Detect which cell encompasses the target text, then output its (X, Y) center coordinate. 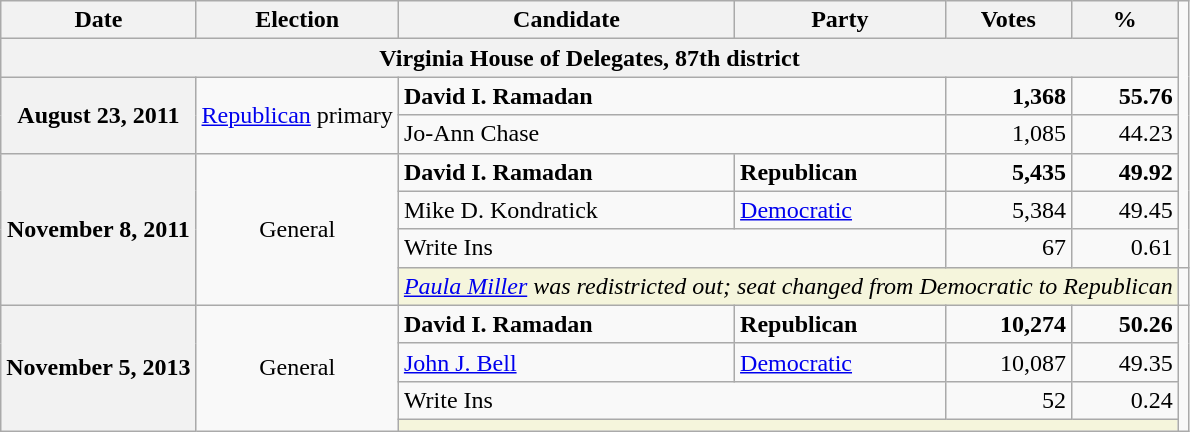
50.26 (1124, 324)
5,384 (1008, 210)
0.61 (1124, 248)
67 (1008, 248)
44.23 (1124, 134)
November 8, 2011 (98, 229)
10,087 (1008, 362)
Party (840, 20)
Mike D. Kondratick (566, 210)
% (1124, 20)
Republican primary (297, 115)
Candidate (566, 20)
0.24 (1124, 400)
55.76 (1124, 96)
49.45 (1124, 210)
Date (98, 20)
10,274 (1008, 324)
Paula Miller was redistricted out; seat changed from Democratic to Republican (788, 286)
Jo-Ann Chase (672, 134)
1,368 (1008, 96)
52 (1008, 400)
Virginia House of Delegates, 87th district (590, 58)
49.92 (1124, 172)
John J. Bell (566, 362)
Votes (1008, 20)
Election (297, 20)
August 23, 2011 (98, 115)
5,435 (1008, 172)
1,085 (1008, 134)
49.35 (1124, 362)
November 5, 2013 (98, 368)
